Pinpoint the cell where the given text exists, returning its [X, Y] midpoint coordinate. 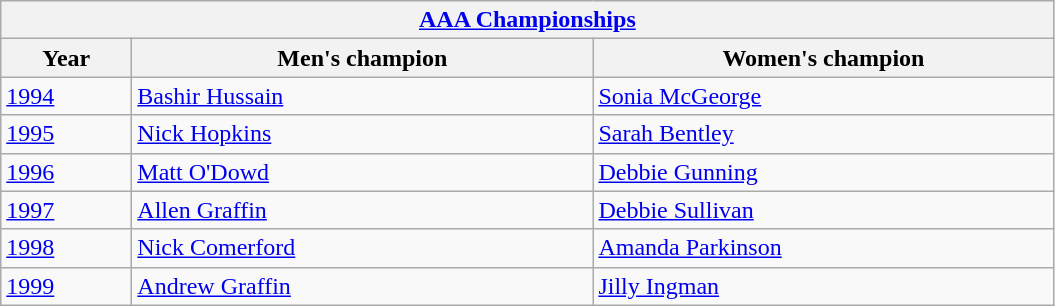
1994 [66, 96]
Nick Hopkins [362, 134]
Andrew Graffin [362, 286]
Year [66, 58]
Men's champion [362, 58]
Bashir Hussain [362, 96]
1996 [66, 172]
Debbie Sullivan [824, 210]
1999 [66, 286]
1997 [66, 210]
Sarah Bentley [824, 134]
1998 [66, 248]
Matt O'Dowd [362, 172]
Debbie Gunning [824, 172]
Sonia McGeorge [824, 96]
1995 [66, 134]
Women's champion [824, 58]
AAA Championships [528, 20]
Allen Graffin [362, 210]
Jilly Ingman [824, 286]
Amanda Parkinson [824, 248]
Nick Comerford [362, 248]
